Find where the given text appears and provide that cell's center as [x, y] coordinate. 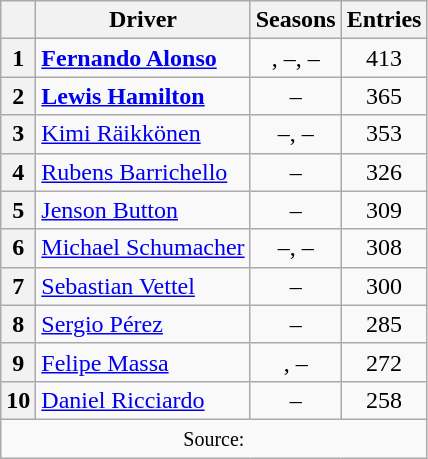
5 [18, 210]
Sebastian Vettel [143, 286]
2 [18, 96]
4 [18, 172]
Lewis Hamilton [143, 96]
309 [384, 210]
Daniel Ricciardo [143, 400]
258 [384, 400]
Jenson Button [143, 210]
Felipe Massa [143, 362]
7 [18, 286]
6 [18, 248]
1 [18, 58]
Michael Schumacher [143, 248]
413 [384, 58]
10 [18, 400]
3 [18, 134]
353 [384, 134]
308 [384, 248]
Seasons [296, 20]
272 [384, 362]
Source: [214, 438]
, – [296, 362]
8 [18, 324]
Rubens Barrichello [143, 172]
300 [384, 286]
, –, – [296, 58]
326 [384, 172]
365 [384, 96]
Entries [384, 20]
9 [18, 362]
285 [384, 324]
Kimi Räikkönen [143, 134]
Fernando Alonso [143, 58]
Driver [143, 20]
Sergio Pérez [143, 324]
